Capture the cell that displays the provided text and extract its (x, y) central coordinate. 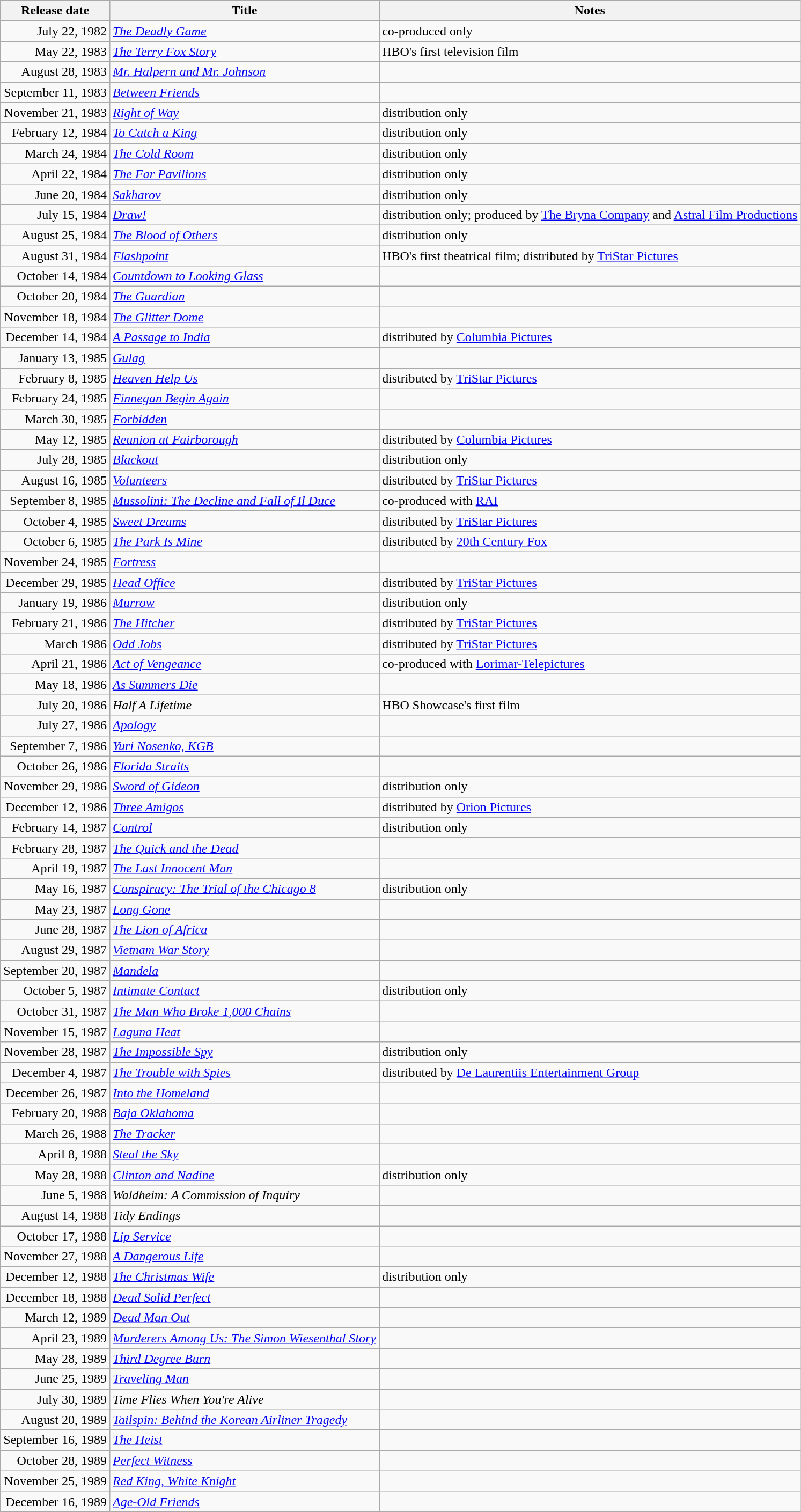
February 21, 1986 (55, 623)
The Man Who Broke 1,000 Chains (244, 1011)
distribution only; produced by The Bryna Company and Astral Film Productions (590, 215)
Notes (590, 11)
February 28, 1987 (55, 848)
Between Friends (244, 92)
Act of Vengeance (244, 664)
December 16, 1989 (55, 1501)
October 4, 1985 (55, 521)
Fortress (244, 562)
co-produced with RAI (590, 501)
July 30, 1989 (55, 1399)
November 25, 1989 (55, 1481)
Countdown to Looking Glass (244, 276)
November 15, 1987 (55, 1032)
Florida Straits (244, 766)
The Blood of Others (244, 235)
September 20, 1987 (55, 971)
June 20, 1984 (55, 194)
Reunion at Fairborough (244, 439)
HBO's first television film (590, 52)
The Terry Fox Story (244, 52)
February 14, 1987 (55, 827)
The Guardian (244, 297)
Apology (244, 725)
Right of Way (244, 113)
Steal the Sky (244, 1154)
Flashpoint (244, 256)
Baja Oklahoma (244, 1113)
October 6, 1985 (55, 541)
September 11, 1983 (55, 92)
Title (244, 11)
March 24, 1984 (55, 153)
Lip Service (244, 1236)
The Tracker (244, 1134)
October 5, 1987 (55, 991)
Half A Lifetime (244, 705)
May 18, 1986 (55, 685)
May 16, 1987 (55, 889)
November 28, 1987 (55, 1052)
August 20, 1989 (55, 1420)
April 8, 1988 (55, 1154)
November 21, 1983 (55, 113)
November 27, 1988 (55, 1257)
August 14, 1988 (55, 1215)
Perfect Witness (244, 1460)
The Park Is Mine (244, 541)
August 16, 1985 (55, 480)
Time Flies When You're Alive (244, 1399)
December 12, 1986 (55, 807)
July 15, 1984 (55, 215)
The Heist (244, 1440)
October 20, 1984 (55, 297)
November 24, 1985 (55, 562)
distributed by Orion Pictures (590, 807)
August 29, 1987 (55, 950)
Tailspin: Behind the Korean Airliner Tragedy (244, 1420)
February 24, 1985 (55, 399)
September 8, 1985 (55, 501)
The Christmas Wife (244, 1277)
The Last Innocent Man (244, 868)
Sweet Dreams (244, 521)
HBO Showcase's first film (590, 705)
Laguna Heat (244, 1032)
A Dangerous Life (244, 1257)
December 12, 1988 (55, 1277)
Volunteers (244, 480)
Draw! (244, 215)
A Passage to India (244, 337)
Waldheim: A Commission of Inquiry (244, 1195)
The Hitcher (244, 623)
The Cold Room (244, 153)
Three Amigos (244, 807)
November 18, 1984 (55, 317)
March 30, 1985 (55, 419)
Mussolini: The Decline and Fall of Il Duce (244, 501)
February 8, 1985 (55, 378)
April 23, 1989 (55, 1338)
The Far Pavilions (244, 174)
August 31, 1984 (55, 256)
Finnegan Begin Again (244, 399)
January 13, 1985 (55, 358)
October 28, 1989 (55, 1460)
May 12, 1985 (55, 439)
Dead Man Out (244, 1318)
co-produced with Lorimar-Telepictures (590, 664)
To Catch a King (244, 133)
The Glitter Dome (244, 317)
July 28, 1985 (55, 460)
Murderers Among Us: The Simon Wiesenthal Story (244, 1338)
December 18, 1988 (55, 1297)
Heaven Help Us (244, 378)
December 4, 1987 (55, 1073)
December 14, 1984 (55, 337)
May 28, 1988 (55, 1175)
Yuri Nosenko, KGB (244, 746)
Sword of Gideon (244, 787)
As Summers Die (244, 685)
July 27, 1986 (55, 725)
The Trouble with Spies (244, 1073)
May 28, 1989 (55, 1359)
April 19, 1987 (55, 868)
June 25, 1989 (55, 1379)
Mandela (244, 971)
The Quick and the Dead (244, 848)
Control (244, 827)
Into the Homeland (244, 1093)
distributed by 20th Century Fox (590, 541)
April 22, 1984 (55, 174)
March 26, 1988 (55, 1134)
Age-Old Friends (244, 1501)
Dead Solid Perfect (244, 1297)
Gulag (244, 358)
The Lion of Africa (244, 930)
Sakharov (244, 194)
December 26, 1987 (55, 1093)
distributed by De Laurentiis Entertainment Group (590, 1073)
May 23, 1987 (55, 909)
Mr. Halpern and Mr. Johnson (244, 72)
The Impossible Spy (244, 1052)
February 12, 1984 (55, 133)
October 17, 1988 (55, 1236)
Traveling Man (244, 1379)
Long Gone (244, 909)
September 16, 1989 (55, 1440)
Red King, White Knight (244, 1481)
Murrow (244, 603)
Clinton and Nadine (244, 1175)
Blackout (244, 460)
August 28, 1983 (55, 72)
June 5, 1988 (55, 1195)
co-produced only (590, 31)
June 28, 1987 (55, 930)
Third Degree Burn (244, 1359)
March 12, 1989 (55, 1318)
February 20, 1988 (55, 1113)
HBO's first theatrical film; distributed by TriStar Pictures (590, 256)
Intimate Contact (244, 991)
Head Office (244, 582)
July 22, 1982 (55, 31)
July 20, 1986 (55, 705)
Forbidden (244, 419)
December 29, 1985 (55, 582)
October 26, 1986 (55, 766)
May 22, 1983 (55, 52)
Release date (55, 11)
Vietnam War Story (244, 950)
March 1986 (55, 644)
October 31, 1987 (55, 1011)
November 29, 1986 (55, 787)
The Deadly Game (244, 31)
August 25, 1984 (55, 235)
September 7, 1986 (55, 746)
Odd Jobs (244, 644)
October 14, 1984 (55, 276)
January 19, 1986 (55, 603)
Conspiracy: The Trial of the Chicago 8 (244, 889)
April 21, 1986 (55, 664)
Tidy Endings (244, 1215)
